Determine the [X, Y] coordinate at the center of the cell enclosing the given text.  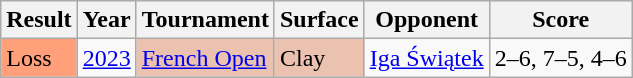
Surface [319, 20]
Tournament [205, 20]
Loss [39, 58]
Clay [319, 58]
Score [560, 20]
Opponent [426, 20]
2023 [106, 58]
Iga Świątek [426, 58]
2–6, 7–5, 4–6 [560, 58]
French Open [205, 58]
Year [106, 20]
Result [39, 20]
